For the text-containing cell, return its midpoint in (x, y) coordinate format. 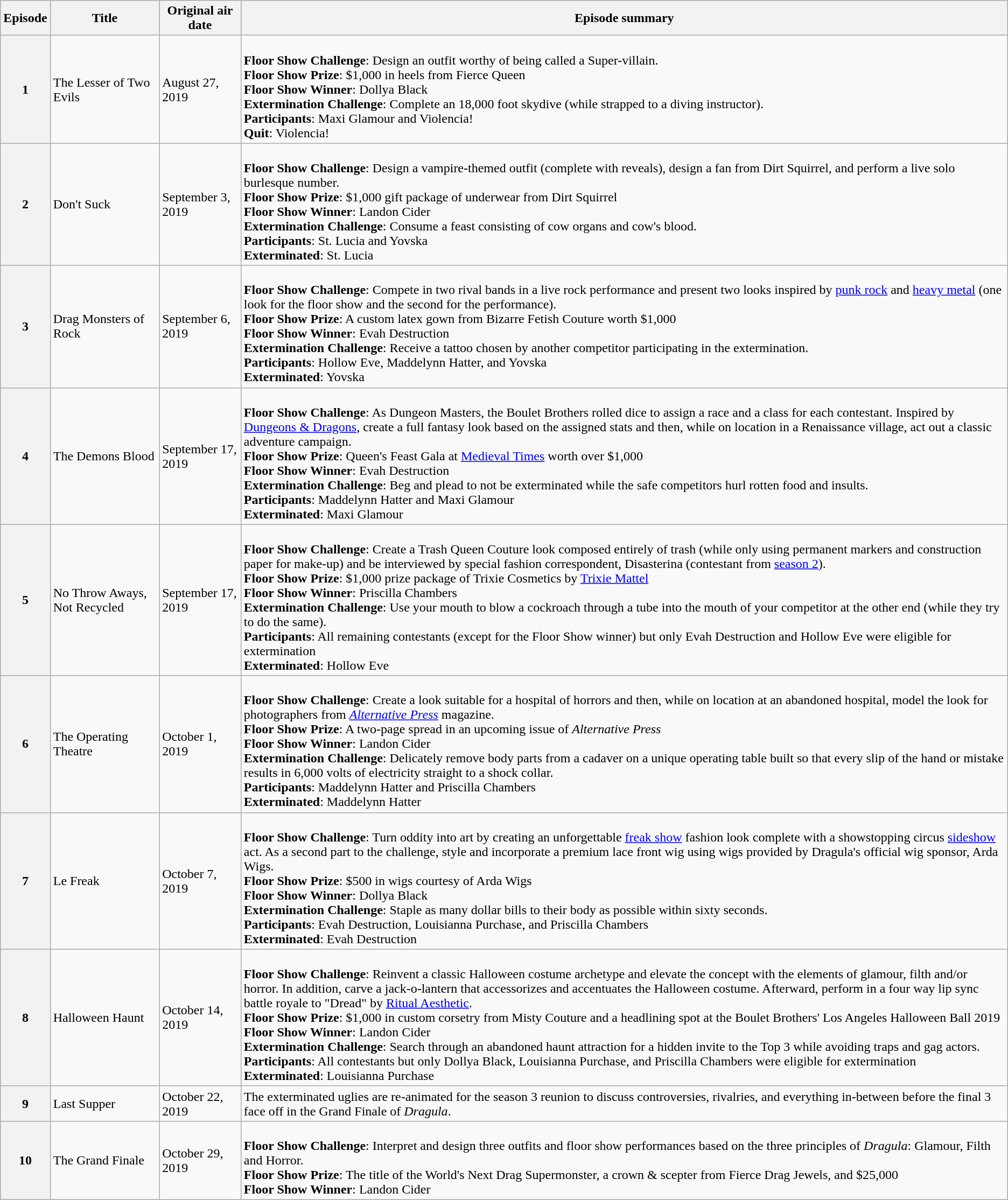
August 27, 2019 (200, 89)
No Throw Aways, Not Recycled (104, 600)
The Operating Theatre (104, 744)
Title (104, 18)
10 (25, 1160)
September 3, 2019 (200, 205)
Drag Monsters of Rock (104, 326)
Episode (25, 18)
Don't Suck (104, 205)
October 29, 2019 (200, 1160)
Halloween Haunt (104, 1017)
October 1, 2019 (200, 744)
October 7, 2019 (200, 881)
4 (25, 456)
Episode summary (624, 18)
The Grand Finale (104, 1160)
The Demons Blood (104, 456)
September 6, 2019 (200, 326)
Le Freak (104, 881)
3 (25, 326)
8 (25, 1017)
October 22, 2019 (200, 1104)
October 14, 2019 (200, 1017)
6 (25, 744)
The Lesser of Two Evils (104, 89)
7 (25, 881)
2 (25, 205)
9 (25, 1104)
Last Supper (104, 1104)
5 (25, 600)
1 (25, 89)
Original air date (200, 18)
